Determine the [X, Y] coordinate at the center of the cell enclosing the given text.  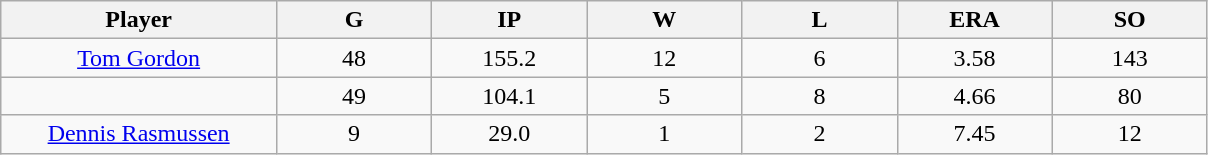
SO [1130, 20]
5 [664, 96]
104.1 [510, 96]
48 [354, 58]
4.66 [974, 96]
80 [1130, 96]
G [354, 20]
Dennis Rasmussen [139, 134]
Tom Gordon [139, 58]
155.2 [510, 58]
8 [820, 96]
49 [354, 96]
1 [664, 134]
7.45 [974, 134]
L [820, 20]
Player [139, 20]
W [664, 20]
29.0 [510, 134]
ERA [974, 20]
2 [820, 134]
IP [510, 20]
9 [354, 134]
6 [820, 58]
143 [1130, 58]
3.58 [974, 58]
